Detect which cell encompasses the target text, then output its [X, Y] center coordinate. 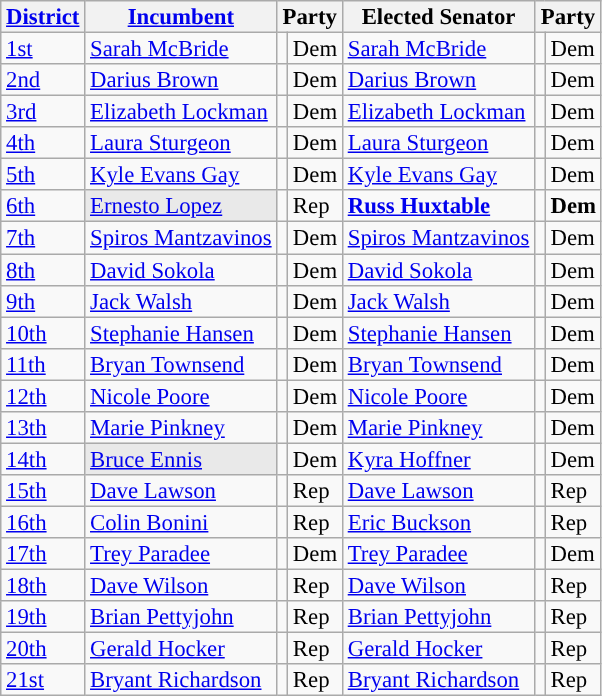
13th [43, 428]
Bruce Ennis [181, 459]
4th [43, 143]
Eric Buckson [438, 522]
20th [43, 649]
12th [43, 396]
Russ Huxtable [438, 206]
14th [43, 459]
10th [43, 333]
17th [43, 554]
21st [43, 680]
7th [43, 238]
Elected Senator [438, 17]
2nd [43, 80]
1st [43, 49]
9th [43, 301]
15th [43, 491]
Ernesto Lopez [181, 206]
6th [43, 206]
16th [43, 522]
19th [43, 617]
Incumbent [181, 17]
11th [43, 364]
Colin Bonini [181, 522]
Kyra Hoffner [438, 459]
5th [43, 175]
8th [43, 270]
District [43, 17]
3rd [43, 112]
18th [43, 586]
